Extract the (X, Y) coordinate from the center of the cell holding the provided text.  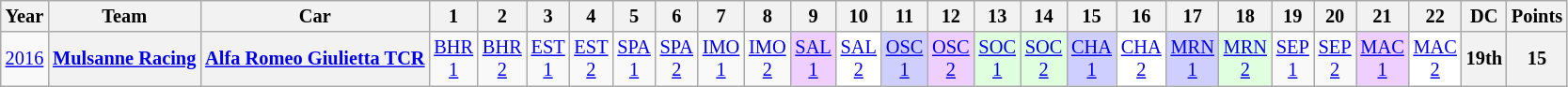
MAC1 (1383, 59)
Points (1537, 16)
OSC2 (950, 59)
SPA1 (634, 59)
10 (859, 16)
MRN2 (1245, 59)
19th (1484, 59)
SPA2 (677, 59)
19 (1292, 16)
Car (314, 16)
18 (1245, 16)
OSC1 (905, 59)
CHA2 (1142, 59)
5 (634, 16)
SAL1 (813, 59)
14 (1044, 16)
2016 (24, 59)
17 (1193, 16)
EST1 (548, 59)
20 (1336, 16)
BHR1 (453, 59)
21 (1383, 16)
22 (1435, 16)
IMO1 (721, 59)
2 (502, 16)
6 (677, 16)
Mulsanne Racing (124, 59)
BHR2 (502, 59)
SOC2 (1044, 59)
SOC1 (997, 59)
DC (1484, 16)
Alfa Romeo Giulietta TCR (314, 59)
Team (124, 16)
SEP1 (1292, 59)
16 (1142, 16)
IMO2 (768, 59)
EST2 (592, 59)
MRN1 (1193, 59)
12 (950, 16)
SAL2 (859, 59)
13 (997, 16)
CHA1 (1091, 59)
8 (768, 16)
3 (548, 16)
4 (592, 16)
9 (813, 16)
11 (905, 16)
MAC2 (1435, 59)
SEP2 (1336, 59)
1 (453, 16)
Year (24, 16)
7 (721, 16)
